Output the [X, Y] coordinate of the center of the cell containing the given text.  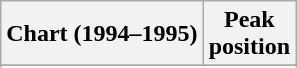
Chart (1994–1995) [102, 34]
Peakposition [249, 34]
